Capture the cell that displays the provided text and extract its (X, Y) central coordinate. 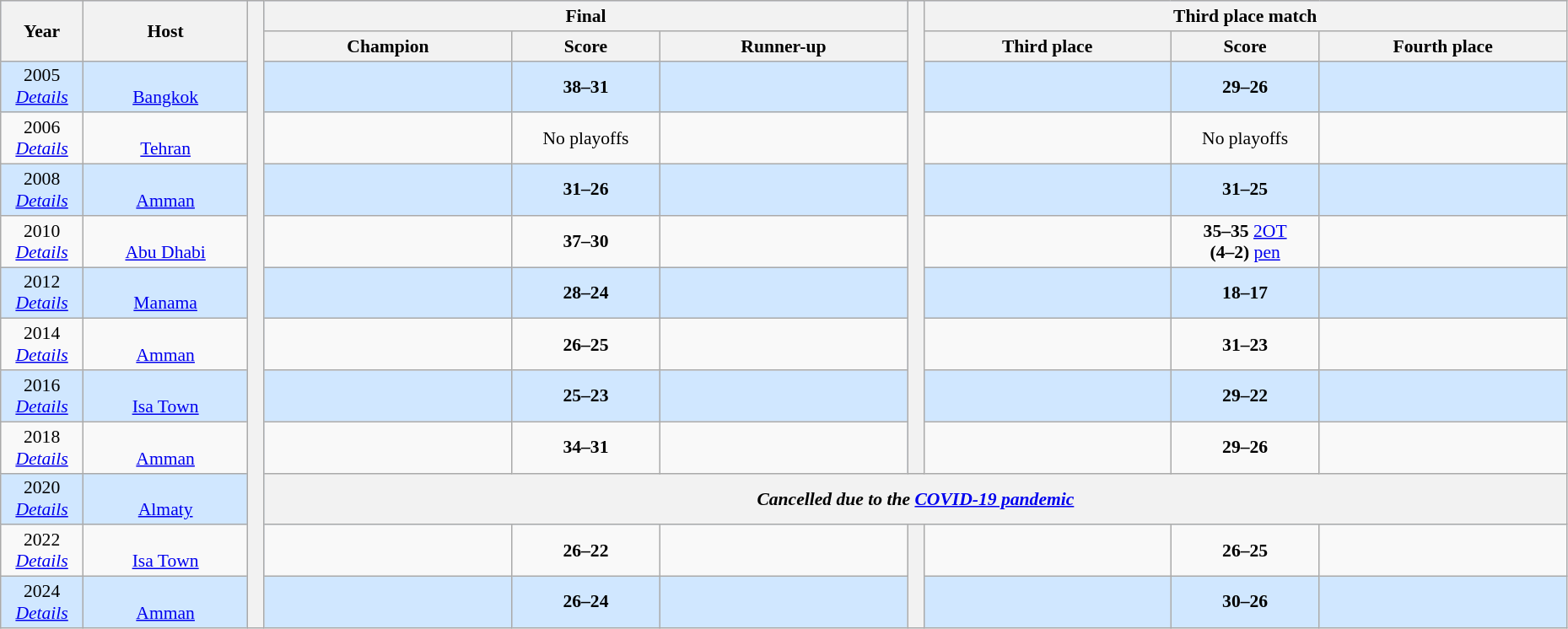
Fourth place (1442, 46)
35–35 2OT(4–2) pen (1245, 241)
29–22 (1245, 396)
2005Details (42, 86)
2016Details (42, 396)
34–31 (586, 447)
2022Details (42, 551)
31–26 (586, 191)
Cancelled due to the COVID-19 pandemic (915, 499)
2018Details (42, 447)
Year (42, 30)
38–31 (586, 86)
Manama (165, 293)
30–26 (1245, 602)
Runner-up (783, 46)
28–24 (586, 293)
37–30 (586, 241)
2020Details (42, 499)
31–23 (1245, 344)
Tehran (165, 138)
2008Details (42, 191)
Final (585, 16)
Almaty (165, 499)
2010Details (42, 241)
Abu Dhabi (165, 241)
2012Details (42, 293)
31–25 (1245, 191)
Bangkok (165, 86)
26–24 (586, 602)
26–22 (586, 551)
2014Details (42, 344)
18–17 (1245, 293)
Third place (1048, 46)
Third place match (1245, 16)
2024Details (42, 602)
Champion (388, 46)
25–23 (586, 396)
2006Details (42, 138)
Host (165, 30)
